Pinpoint the cell where the given text exists, returning its (X, Y) midpoint coordinate. 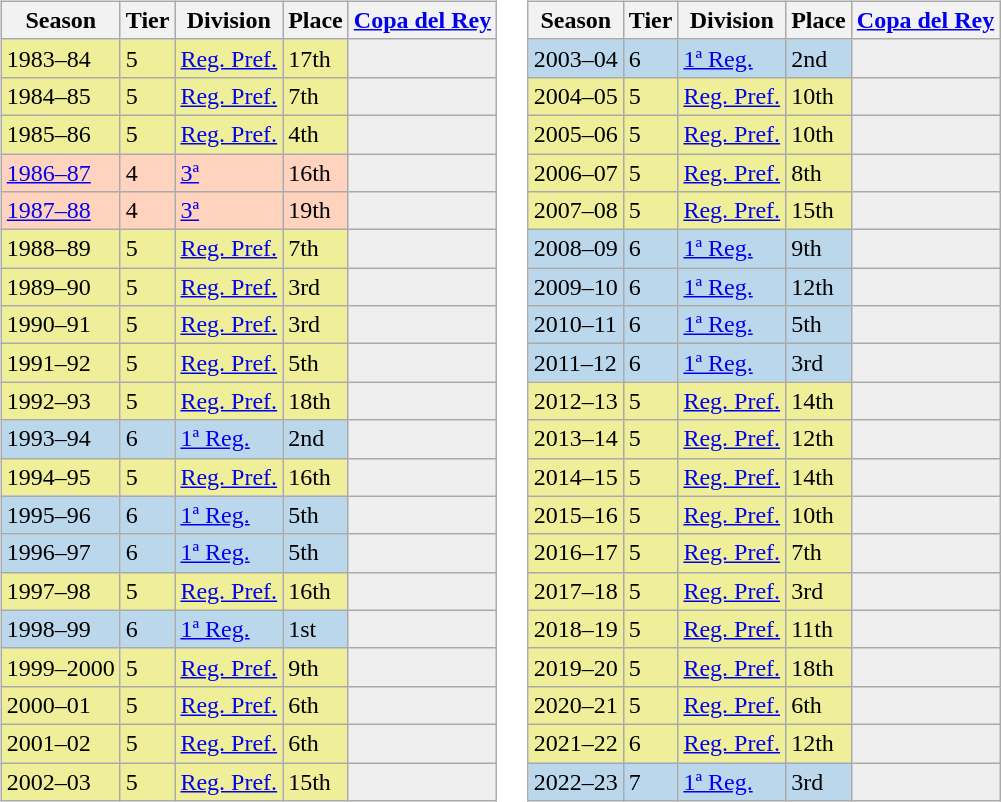
1993–94 (60, 439)
2000–01 (60, 705)
1987–88 (60, 211)
2008–09 (576, 249)
1989–90 (60, 287)
2022–23 (576, 781)
1991–92 (60, 363)
2018–19 (576, 629)
1988–89 (60, 249)
11th (819, 629)
2004–05 (576, 96)
17th (316, 58)
2001–02 (60, 743)
1998–99 (60, 629)
2015–16 (576, 515)
2021–22 (576, 743)
7 (650, 781)
2007–08 (576, 211)
1986–87 (60, 173)
1985–86 (60, 134)
8th (819, 173)
19th (316, 211)
4th (316, 134)
1984–85 (60, 96)
2020–21 (576, 705)
1997–98 (60, 591)
2013–14 (576, 439)
1995–96 (60, 515)
2019–20 (576, 667)
2017–18 (576, 591)
1999–2000 (60, 667)
2005–06 (576, 134)
1990–91 (60, 325)
1992–93 (60, 401)
1st (316, 629)
2012–13 (576, 401)
2010–11 (576, 325)
1983–84 (60, 58)
1994–95 (60, 477)
2016–17 (576, 553)
1996–97 (60, 553)
2006–07 (576, 173)
2014–15 (576, 477)
2002–03 (60, 781)
2003–04 (576, 58)
2009–10 (576, 287)
2011–12 (576, 363)
